Detect which cell encompasses the target text, then output its (x, y) center coordinate. 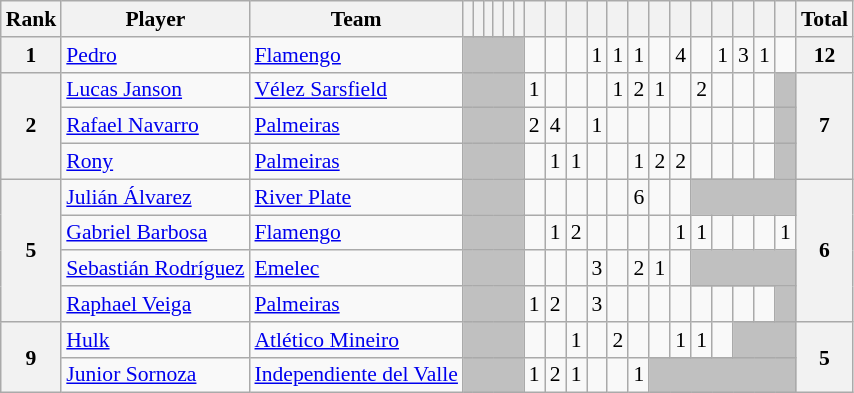
9 (32, 358)
Rafael Navarro (155, 126)
River Plate (356, 197)
Julián Álvarez (155, 197)
Emelec (356, 269)
Gabriel Barbosa (155, 233)
Junior Sornoza (155, 375)
Pedro (155, 55)
12 (824, 55)
Raphael Veiga (155, 304)
Independiente del Valle (356, 375)
Rony (155, 162)
Vélez Sarsfield (356, 90)
Rank (32, 19)
Player (155, 19)
Lucas Janson (155, 90)
Atlético Mineiro (356, 340)
Sebastián Rodríguez (155, 269)
Team (356, 19)
Total (824, 19)
Hulk (155, 340)
7 (824, 126)
